Return (X, Y) of the center of cell containing provided text 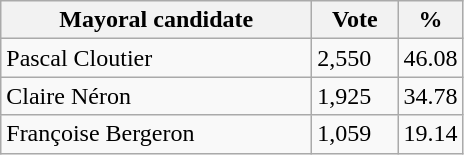
1,925 (355, 96)
Vote (355, 20)
1,059 (355, 134)
2,550 (355, 58)
46.08 (430, 58)
Pascal Cloutier (156, 58)
Françoise Bergeron (156, 134)
34.78 (430, 96)
Claire Néron (156, 96)
Mayoral candidate (156, 20)
19.14 (430, 134)
% (430, 20)
